Find where the given text appears and provide that cell's center as [x, y] coordinate. 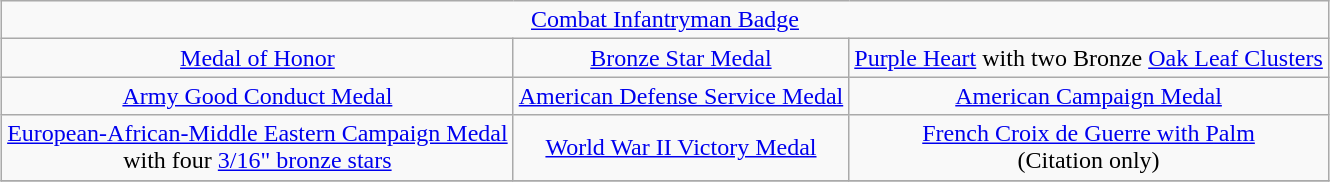
European-African-Middle Eastern Campaign Medalwith four 3/16" bronze stars [258, 148]
Army Good Conduct Medal [258, 96]
American Campaign Medal [1089, 96]
Bronze Star Medal [681, 58]
French Croix de Guerre with Palm(Citation only) [1089, 148]
Medal of Honor [258, 58]
Combat Infantryman Badge [666, 20]
American Defense Service Medal [681, 96]
World War II Victory Medal [681, 148]
Purple Heart with two Bronze Oak Leaf Clusters [1089, 58]
